Determine the [x, y] coordinate at the center of the cell enclosing the given text.  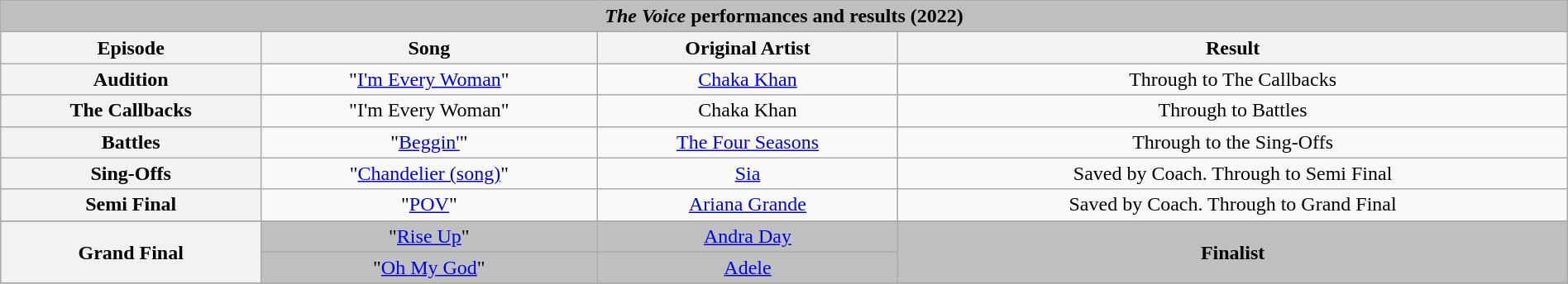
Battles [131, 142]
Semi Final [131, 205]
Adele [748, 267]
Saved by Coach. Through to Grand Final [1232, 205]
Finalist [1232, 252]
"POV" [430, 205]
"Rise Up" [430, 236]
Saved by Coach. Through to Semi Final [1232, 173]
Andra Day [748, 236]
Ariana Grande [748, 205]
Result [1232, 48]
Grand Final [131, 252]
Through to the Sing-Offs [1232, 142]
Song [430, 48]
Sing-Offs [131, 173]
Audition [131, 79]
The Four Seasons [748, 142]
Through to The Callbacks [1232, 79]
"Chandelier (song)" [430, 173]
Sia [748, 173]
Through to Battles [1232, 111]
"Beggin'" [430, 142]
"Oh My God" [430, 267]
Episode [131, 48]
The Voice performances and results (2022) [784, 17]
Original Artist [748, 48]
The Callbacks [131, 111]
